Output the (X, Y) coordinate of the center of the cell containing the given text.  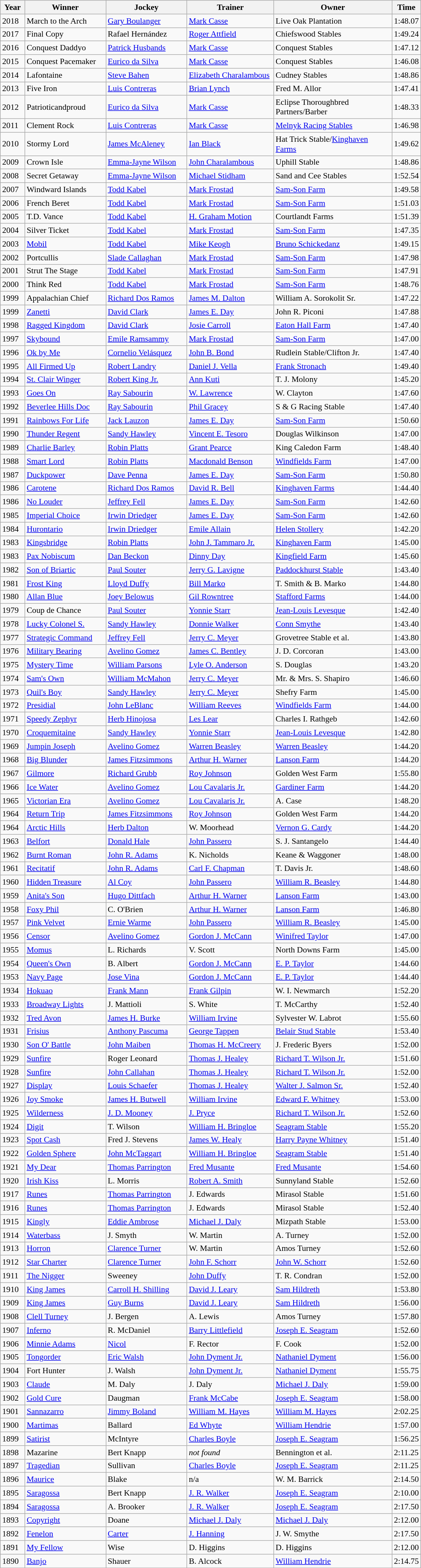
2010 (13, 144)
John B. Bond (230, 353)
1:55.80 (407, 774)
Secret Getaway (66, 176)
1:49.58 (407, 190)
Duckpower (66, 475)
Star Charter (66, 1262)
2000 (13, 285)
1984 (13, 529)
No Louder (66, 502)
1890 (13, 1561)
Wise (146, 1547)
K. Nicholds (230, 855)
not found (230, 1453)
Hugo Dittfach (146, 896)
W. M. Barrick (333, 1480)
John F. Schorr (230, 1262)
1:42.80 (407, 733)
1994 (13, 380)
1916 (13, 1208)
1:48.40 (407, 448)
1962 (13, 855)
Wilderness (66, 1113)
Patrioticandproud (66, 107)
Michael Stidham (230, 176)
M. Daly (146, 1385)
J. Daly (230, 1385)
St. Clair Winger (66, 380)
Anthony Pascuma (146, 1031)
1969 (13, 746)
Roger Attfield (230, 34)
1925 (13, 1113)
J. D. Mooney (146, 1113)
1929 (13, 1059)
Military Bearing (66, 651)
Eclipse Thoroughbred Partners/Barber (333, 107)
Navy Page (66, 977)
John Duffy (230, 1276)
Gold Cure (66, 1398)
2014 (13, 75)
Frank Stronach (333, 366)
Cornelio Velásquez (146, 353)
Kinghaven Farm (333, 543)
1906 (13, 1344)
S. Douglas (333, 665)
Steve Bahen (146, 75)
1905 (13, 1357)
Jockey (146, 7)
My Dear (66, 1167)
Elizabeth Charalambous (230, 75)
1977 (13, 638)
Copyright (66, 1520)
1901 (13, 1412)
Helen Stollery (333, 529)
Mystery Time (66, 665)
Frank Gilpin (230, 991)
J. Hanning (230, 1534)
Strut The Stage (66, 271)
Gardiner Farm (333, 787)
Inferno (66, 1330)
1917 (13, 1194)
1908 (13, 1317)
Digit (66, 1127)
1926 (13, 1100)
1968 (13, 760)
1978 (13, 624)
Broadway Lights (66, 1004)
Clement Rock (66, 126)
1:47.88 (407, 312)
Thunder Regent (66, 434)
1:54.60 (407, 1167)
Foxy Phil (66, 909)
2009 (13, 162)
Ed Whyte (230, 1425)
1934 (13, 991)
S & G Racing Stable (333, 407)
B. Alcock (230, 1561)
Keane & Waggoner (333, 855)
1:57.80 (407, 1317)
Windward Islands (66, 190)
1:52.20 (407, 991)
1961 (13, 869)
Richard Grubb (146, 774)
1891 (13, 1547)
Golden Sphere (66, 1154)
Stafford Farms (333, 597)
John R. Piconi (333, 312)
1:48.07 (407, 21)
Winner (66, 7)
Big Blunder (66, 760)
Think Red (66, 285)
Brian Lynch (230, 89)
Rudlein Stable/Clifton Jr. (333, 353)
Imperial Choice (66, 516)
Fort Hunter (66, 1371)
1:47.91 (407, 271)
1:47.41 (407, 89)
J. Smyth (146, 1235)
1933 (13, 1004)
Frisius (66, 1031)
2005 (13, 217)
1:56.25 (407, 1439)
Emile Ramsammy (146, 339)
1:42.20 (407, 529)
1:55.75 (407, 1371)
Claude (66, 1385)
W. Lawrence (230, 393)
Phil Gracey (230, 407)
Hokuao (66, 991)
Satirist (66, 1439)
1:48.20 (407, 801)
S. White (230, 1004)
1:49.24 (407, 34)
1897 (13, 1466)
Tragedian (66, 1466)
Tongorder (66, 1357)
1904 (13, 1371)
Blake (146, 1480)
1967 (13, 774)
Eaton Hall Farm (333, 325)
Sannazarro (66, 1412)
1:53.40 (407, 1031)
2018 (13, 21)
William Parsons (146, 665)
Victorian Era (66, 801)
Spot Cash (66, 1140)
1902 (13, 1398)
1953 (13, 977)
Vincent E. Tesoro (230, 434)
Martimas (66, 1425)
Carl F. Chapman (230, 869)
Smart Lord (66, 461)
The Nigger (66, 1276)
Ballard (146, 1425)
Josie Carroll (230, 325)
V. Scott (230, 950)
Waterbass (66, 1235)
Barry Littlefield (230, 1330)
Slade Callaghan (146, 258)
Belfort (66, 842)
Ragged Kingdom (66, 325)
1924 (13, 1127)
Sand and Cee Stables (333, 176)
French Beret (66, 203)
Skybound (66, 339)
Crown Isle (66, 162)
1921 (13, 1167)
1:46.08 (407, 62)
2015 (13, 62)
1:48.60 (407, 869)
Pax Nobiscum (66, 556)
Year (13, 7)
1894 (13, 1507)
Edward F. Whitney (333, 1100)
2:14.50 (407, 1480)
Jose Vina (146, 977)
1:46.98 (407, 126)
1966 (13, 787)
Belair Stud Stable (333, 1031)
J. Frederic Byers (333, 1045)
T. J. Molony (333, 380)
Nicol (146, 1344)
James McAleney (146, 144)
William A. Sorokolit Sr. (333, 298)
1991 (13, 420)
Grovetree Stable et al. (333, 638)
John J. Tammaro Jr. (230, 543)
2013 (13, 89)
T. Smith & B. Marko (333, 584)
1:49.62 (407, 144)
Beverlee Hills Doc (66, 407)
1974 (13, 678)
1914 (13, 1235)
Stormy Lord (66, 144)
Sullivan (146, 1466)
Owner (333, 7)
Momus (66, 950)
Ice Water (66, 787)
Conquest Daddyo (66, 48)
All Firmed Up (66, 366)
Douglas Wilkinson (333, 434)
Display (66, 1086)
Dave Penna (146, 475)
1898 (13, 1453)
n/a (230, 1480)
Time (407, 7)
1909 (13, 1303)
Carotene (66, 488)
1923 (13, 1140)
1989 (13, 448)
1892 (13, 1534)
Conn Smythe (333, 624)
Rafael Hernández (146, 34)
Mazarine (66, 1453)
1:47.35 (407, 231)
Ernie Warme (146, 923)
Daniel J. Vella (230, 366)
J. Mattioli (146, 1004)
1:59.00 (407, 1385)
W. Clayton (333, 393)
Grant Pearce (230, 448)
Bruno Schickedanz (333, 244)
Mr. & Mrs. S. Shapiro (333, 678)
John Maiben (146, 1045)
W. I. Newmarch (333, 991)
1996 (13, 353)
Live Oak Plantation (333, 21)
Sweeney (146, 1276)
John LeBlanc (146, 705)
Kingsbridge (66, 543)
Son of Briartic (66, 570)
2003 (13, 244)
1:47.60 (407, 393)
Frank McCabe (230, 1398)
2:02.25 (407, 1412)
George Tappen (230, 1031)
Dinny Day (230, 556)
R. McDaniel (146, 1330)
1:47.22 (407, 298)
James M. Dalton (230, 298)
1928 (13, 1072)
1:46.80 (407, 909)
1959 (13, 896)
1992 (13, 407)
King Caledon Farm (333, 448)
Minnie Adams (66, 1344)
Herb Hinojosa (146, 719)
Macdonald Benson (230, 461)
Sam's Own (66, 678)
Frost King (66, 584)
Walter J. Salmon Sr. (333, 1086)
C. O'Brien (146, 909)
Uphill Stable (333, 162)
1907 (13, 1330)
Jerry G. Lavigne (230, 570)
Kinghaven Farms (333, 488)
Son O' Battle (66, 1045)
J. W. Smythe (333, 1534)
Eric Walsh (146, 1357)
2002 (13, 258)
1998 (13, 325)
McIntyre (146, 1439)
Fred J. Stevens (146, 1140)
1:50.60 (407, 420)
Final Copy (66, 34)
1:48.76 (407, 285)
J. Walsh (146, 1371)
Bennington et al. (333, 1453)
2004 (13, 231)
1899 (13, 1439)
Gil Rowntree (230, 597)
1930 (13, 1045)
Lyle O. Anderson (230, 665)
Emile Allain (230, 529)
Rainbows For Life (66, 420)
Bill Marko (230, 584)
2008 (13, 176)
W. Moorhead (230, 828)
My Fellow (66, 1547)
Clell Turney (66, 1317)
1:50.80 (407, 475)
Banjo (66, 1561)
Louis Schaefer (146, 1086)
1:48.33 (407, 107)
1:57.00 (407, 1425)
Donald Hale (146, 842)
Guy Burns (146, 1303)
1:49.15 (407, 244)
1960 (13, 882)
Mobil (66, 244)
John Charalambous (230, 162)
1956 (13, 936)
1990 (13, 434)
L. Richards (146, 950)
1932 (13, 1018)
Roger Leonard (146, 1059)
Irish Kiss (66, 1181)
2001 (13, 271)
J. Bergen (146, 1317)
2007 (13, 190)
Allan Blue (66, 597)
2:14.75 (407, 1561)
Cudney Stables (333, 75)
1955 (13, 950)
1:51.39 (407, 217)
Joey Belowus (146, 597)
1965 (13, 801)
A. Brooker (146, 1507)
Gary Boulanger (146, 21)
James W. Healy (230, 1140)
1:47.98 (407, 258)
J. D. Corcoran (333, 651)
1893 (13, 1520)
Trainer (230, 7)
1913 (13, 1249)
B. Albert (146, 964)
Fred M. Allor (333, 89)
Burnt Roman (66, 855)
S. J. Santangelo (333, 842)
1903 (13, 1385)
Melnyk Racing Stables (333, 126)
Goes On (66, 393)
2011 (13, 126)
T. Davis Jr. (333, 869)
1:53.80 (407, 1289)
1:43.20 (407, 665)
T.D. Vance (66, 217)
1973 (13, 692)
1931 (13, 1031)
A. Case (333, 801)
March to the Arch (66, 21)
T. R. Condran (333, 1276)
A. Turney (333, 1235)
Carroll H. Shilling (146, 1289)
1971 (13, 719)
Lucky Colonel S. (66, 624)
Ian Black (230, 144)
Charlie Barley (66, 448)
1954 (13, 964)
1:42.40 (407, 611)
T. McCarthy (333, 1004)
Harry Payne Whitney (333, 1140)
Lloyd Duffy (146, 584)
1957 (13, 923)
Frank Mann (146, 991)
1912 (13, 1262)
L. Morris (146, 1181)
1982 (13, 570)
Robert King Jr. (146, 380)
Anita's Son (66, 896)
Herb Dalton (146, 828)
T. Wilson (146, 1127)
Daugman (146, 1398)
1970 (13, 733)
Paddockhurst Stable (333, 570)
Arctic Hills (66, 828)
1920 (13, 1181)
Al Coy (146, 882)
Ann Kuti (230, 380)
1:45.60 (407, 556)
1:58.00 (407, 1398)
2017 (13, 34)
Kingly (66, 1222)
Donnie Walker (230, 624)
Five Iron (66, 89)
1:55.60 (407, 1018)
1997 (13, 339)
Vernon G. Cardy (333, 828)
Robert Landry (146, 366)
Thomas H. McCreery (230, 1045)
1900 (13, 1425)
1915 (13, 1222)
Hurontario (66, 529)
Jimmy Boland (146, 1412)
Ok by Me (66, 353)
Zanetti (66, 312)
1972 (13, 705)
Chiefswood Stables (333, 34)
1927 (13, 1086)
H. Graham Motion (230, 217)
Shefry Farm (333, 692)
Doane (146, 1520)
1985 (13, 516)
James H. Burke (146, 1018)
1963 (13, 842)
Pink Velvet (66, 923)
Winifred Taylor (333, 936)
2012 (13, 107)
Eddie Ambrose (146, 1222)
1995 (13, 366)
Shauer (146, 1561)
1:45.20 (407, 380)
1987 (13, 475)
J. Pryce (230, 1113)
2006 (13, 203)
John Callahan (146, 1072)
Strategic Command (66, 638)
F. Cook (333, 1344)
1:48.00 (407, 855)
Les Lear (230, 719)
1:44.60 (407, 964)
Fenelon (66, 1534)
Return Trip (66, 814)
A. Lewis (230, 1317)
1:47.12 (407, 48)
Quil's Boy (66, 692)
Kingfield Farm (333, 556)
1:46.60 (407, 678)
1911 (13, 1276)
1896 (13, 1480)
John McTaggart (146, 1154)
1975 (13, 665)
Jack Lauzon (146, 420)
James C. Bentley (230, 651)
John W. Schorr (333, 1262)
Horron (66, 1249)
Presidial (66, 705)
1:43.80 (407, 638)
Censor (66, 936)
1895 (13, 1493)
1958 (13, 909)
Croquemitaine (66, 733)
Hidden Treasure (66, 882)
Hat Trick Stable/Kinghaven Farms (333, 144)
William Reeves (230, 705)
1988 (13, 461)
James H. Butwell (146, 1100)
Maurice (66, 1480)
F. Rector (230, 1344)
Queen's Own (66, 964)
Joy Smoke (66, 1100)
Coup de Chance (66, 611)
William McMahon (146, 678)
Tred Avon (66, 1018)
2:10.00 (407, 1493)
1981 (13, 584)
1922 (13, 1154)
2016 (13, 48)
Sunnyland Stable (333, 1181)
Patrick Husbands (146, 48)
Mizpath Stable (333, 1222)
Recitatif (66, 869)
Courtlandt Farms (333, 217)
Appalachian Chief (66, 298)
Gilmore (66, 774)
1:55.20 (407, 1127)
Dan Beckon (146, 556)
Sylvester W. Labrot (333, 1018)
1976 (13, 651)
Speedy Zephyr (66, 719)
1:49.40 (407, 366)
Robert A. Smith (230, 1181)
1:52.54 (407, 176)
1:51.03 (407, 203)
Jumpin Joseph (66, 746)
Conquest Pacemaker (66, 62)
Mike Keogh (230, 244)
Portcullis (66, 258)
1993 (13, 393)
Silver Ticket (66, 231)
1910 (13, 1289)
1979 (13, 611)
North Downs Farm (333, 950)
David R. Bell (230, 488)
Charles I. Rathgeb (333, 719)
Carter (146, 1534)
Lafontaine (66, 75)
1980 (13, 597)
